From the cell containing the given text, extract its center point as [X, Y] coordinate. 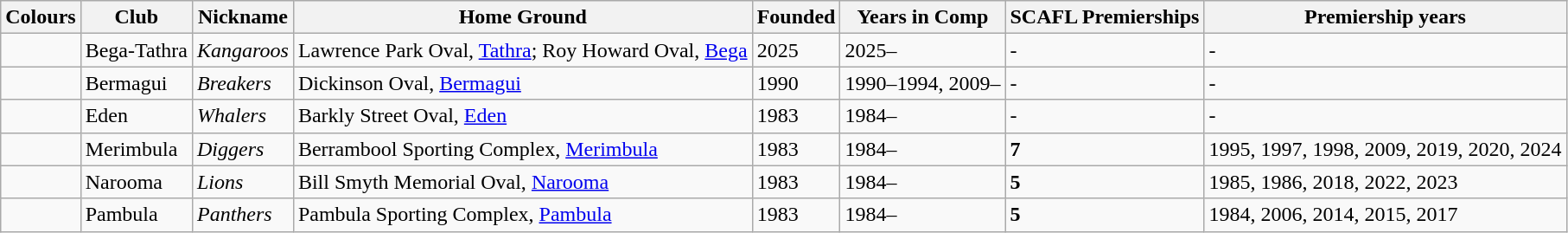
Lions [242, 182]
Merimbula [137, 149]
2025 [796, 50]
Narooma [137, 182]
Years in Comp [923, 17]
Club [137, 17]
2025– [923, 50]
1985, 1986, 2018, 2022, 2023 [1385, 182]
1990–1994, 2009– [923, 83]
Home Ground [522, 17]
Dickinson Oval, Bermagui [522, 83]
Premiership years [1385, 17]
Lawrence Park Oval, Tathra; Roy Howard Oval, Bega [522, 50]
1984, 2006, 2014, 2015, 2017 [1385, 215]
7 [1105, 149]
Diggers [242, 149]
Pambula Sporting Complex, Pambula [522, 215]
Kangaroos [242, 50]
1990 [796, 83]
1995, 1997, 1998, 2009, 2019, 2020, 2024 [1385, 149]
Barkly Street Oval, Eden [522, 116]
Breakers [242, 83]
Nickname [242, 17]
Bega-Tathra [137, 50]
Eden [137, 116]
Colours [41, 17]
SCAFL Premierships [1105, 17]
Bill Smyth Memorial Oval, Narooma [522, 182]
Berrambool Sporting Complex, Merimbula [522, 149]
Bermagui [137, 83]
Pambula [137, 215]
Panthers [242, 215]
Whalers [242, 116]
Founded [796, 17]
